Pinpoint the cell where the given text exists, returning its (X, Y) midpoint coordinate. 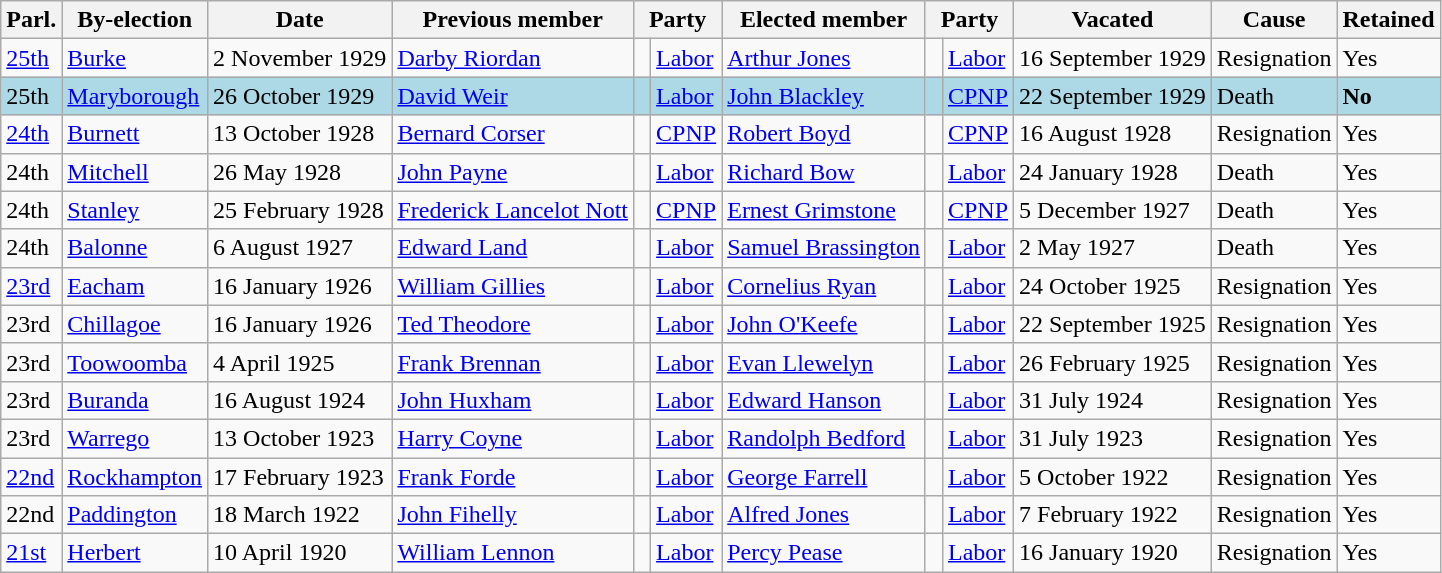
Cause (1274, 20)
Paddington (135, 515)
Previous member (513, 20)
John Payne (513, 172)
Edward Land (513, 248)
16 September 1929 (1113, 58)
Toowoomba (135, 362)
Ernest Grimstone (824, 210)
Burnett (135, 134)
William Lennon (513, 553)
Alfred Jones (824, 515)
Bernard Corser (513, 134)
Frank Brennan (513, 362)
Cornelius Ryan (824, 286)
2 November 1929 (300, 58)
31 July 1924 (1113, 400)
4 April 1925 (300, 362)
22 September 1925 (1113, 324)
Rockhampton (135, 477)
Harry Coyne (513, 438)
5 October 1922 (1113, 477)
Chillagoe (135, 324)
Retained (1388, 20)
6 August 1927 (300, 248)
Ted Theodore (513, 324)
Darby Riordan (513, 58)
Frederick Lancelot Nott (513, 210)
10 April 1920 (300, 553)
Randolph Bedford (824, 438)
Robert Boyd (824, 134)
Richard Bow (824, 172)
24 October 1925 (1113, 286)
2 May 1927 (1113, 248)
By-election (135, 20)
26 October 1929 (300, 96)
Buranda (135, 400)
Herbert (135, 553)
William Gillies (513, 286)
26 February 1925 (1113, 362)
13 October 1928 (300, 134)
5 December 1927 (1113, 210)
John O'Keefe (824, 324)
John Fihelly (513, 515)
Parl. (32, 20)
John Huxham (513, 400)
Percy Pease (824, 553)
Warrego (135, 438)
21st (32, 553)
Mitchell (135, 172)
Date (300, 20)
Arthur Jones (824, 58)
13 October 1923 (300, 438)
7 February 1922 (1113, 515)
Eacham (135, 286)
Samuel Brassington (824, 248)
Balonne (135, 248)
George Farrell (824, 477)
Burke (135, 58)
24 January 1928 (1113, 172)
25 February 1928 (300, 210)
David Weir (513, 96)
18 March 1922 (300, 515)
Frank Forde (513, 477)
Vacated (1113, 20)
31 July 1923 (1113, 438)
17 February 1923 (300, 477)
Evan Llewelyn (824, 362)
22 September 1929 (1113, 96)
Edward Hanson (824, 400)
No (1388, 96)
Stanley (135, 210)
John Blackley (824, 96)
Elected member (824, 20)
26 May 1928 (300, 172)
16 August 1924 (300, 400)
Maryborough (135, 96)
16 January 1920 (1113, 553)
16 August 1928 (1113, 134)
